Search for the cell housing the specified text and yield its (x, y) center coordinate. 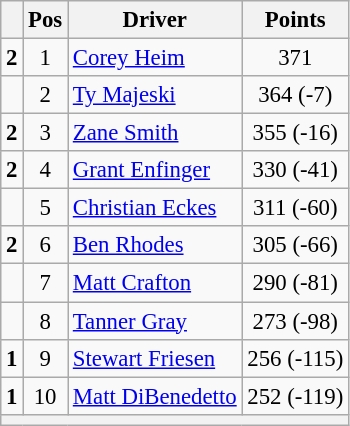
Zane Smith (155, 133)
330 (-41) (296, 170)
4 (46, 170)
Pos (46, 20)
273 (-98) (296, 321)
Driver (155, 20)
305 (-66) (296, 245)
252 (-119) (296, 396)
10 (46, 396)
Points (296, 20)
Matt Crafton (155, 283)
364 (-7) (296, 95)
Grant Enfinger (155, 170)
311 (-60) (296, 208)
6 (46, 245)
9 (46, 358)
Christian Eckes (155, 208)
Ben Rhodes (155, 245)
Stewart Friesen (155, 358)
355 (-16) (296, 133)
8 (46, 321)
Tanner Gray (155, 321)
7 (46, 283)
290 (-81) (296, 283)
3 (46, 133)
256 (-115) (296, 358)
5 (46, 208)
Matt DiBenedetto (155, 396)
Corey Heim (155, 58)
371 (296, 58)
Ty Majeski (155, 95)
